Scan for the cell matching the given text and deliver its [x, y] coordinate at center. 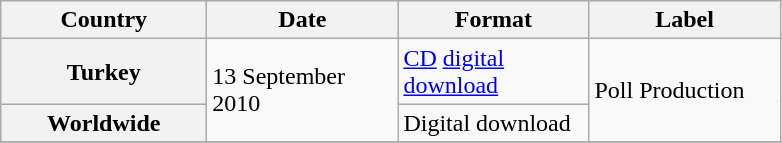
Poll Production [684, 90]
13 September 2010 [302, 90]
Format [494, 20]
Label [684, 20]
Date [302, 20]
Worldwide [104, 123]
Turkey [104, 72]
Digital download [494, 123]
CD digital download [494, 72]
Country [104, 20]
